Find where the given text appears and provide that cell's center as [X, Y] coordinate. 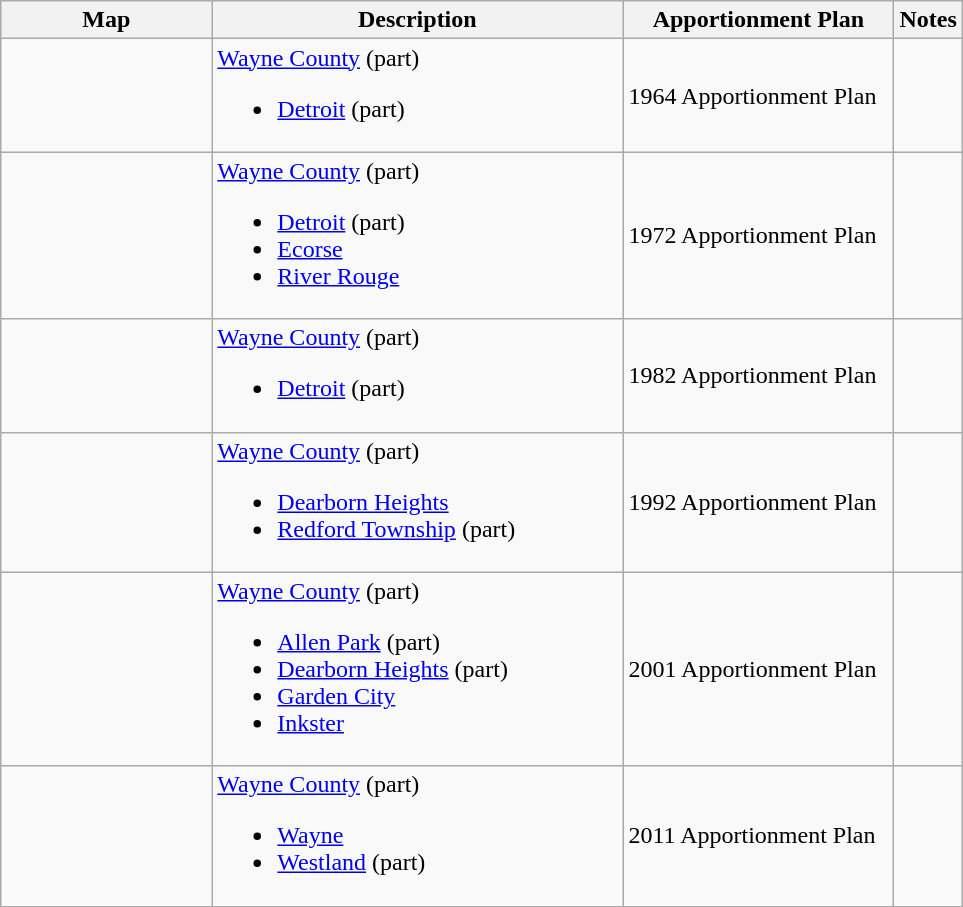
Wayne County (part)Dearborn HeightsRedford Township (part) [418, 502]
Wayne County (part)Detroit (part)EcorseRiver Rouge [418, 236]
Wayne County (part)Allen Park (part)Dearborn Heights (part)Garden CityInkster [418, 669]
Map [106, 20]
2011 Apportionment Plan [758, 836]
2001 Apportionment Plan [758, 669]
1992 Apportionment Plan [758, 502]
1982 Apportionment Plan [758, 376]
1964 Apportionment Plan [758, 96]
Apportionment Plan [758, 20]
Wayne County (part)WayneWestland (part) [418, 836]
1972 Apportionment Plan [758, 236]
Notes [928, 20]
Description [418, 20]
